Capture the cell that displays the provided text and extract its (x, y) central coordinate. 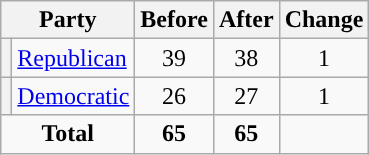
Total (68, 134)
Democratic (74, 96)
Party (68, 20)
26 (174, 96)
39 (174, 58)
38 (246, 58)
27 (246, 96)
Change (324, 20)
Republican (74, 58)
After (246, 20)
Before (174, 20)
